Search for the cell housing the specified text and yield its [X, Y] center coordinate. 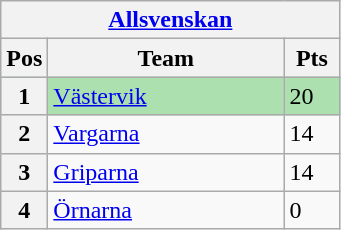
Pos [24, 58]
Team [166, 58]
Allsvenskan [170, 20]
20 [312, 96]
2 [24, 134]
1 [24, 96]
4 [24, 210]
0 [312, 210]
Pts [312, 58]
Västervik [166, 96]
Vargarna [166, 134]
Örnarna [166, 210]
3 [24, 172]
Griparna [166, 172]
